Scan for the cell matching the given text and deliver its (X, Y) coordinate at center. 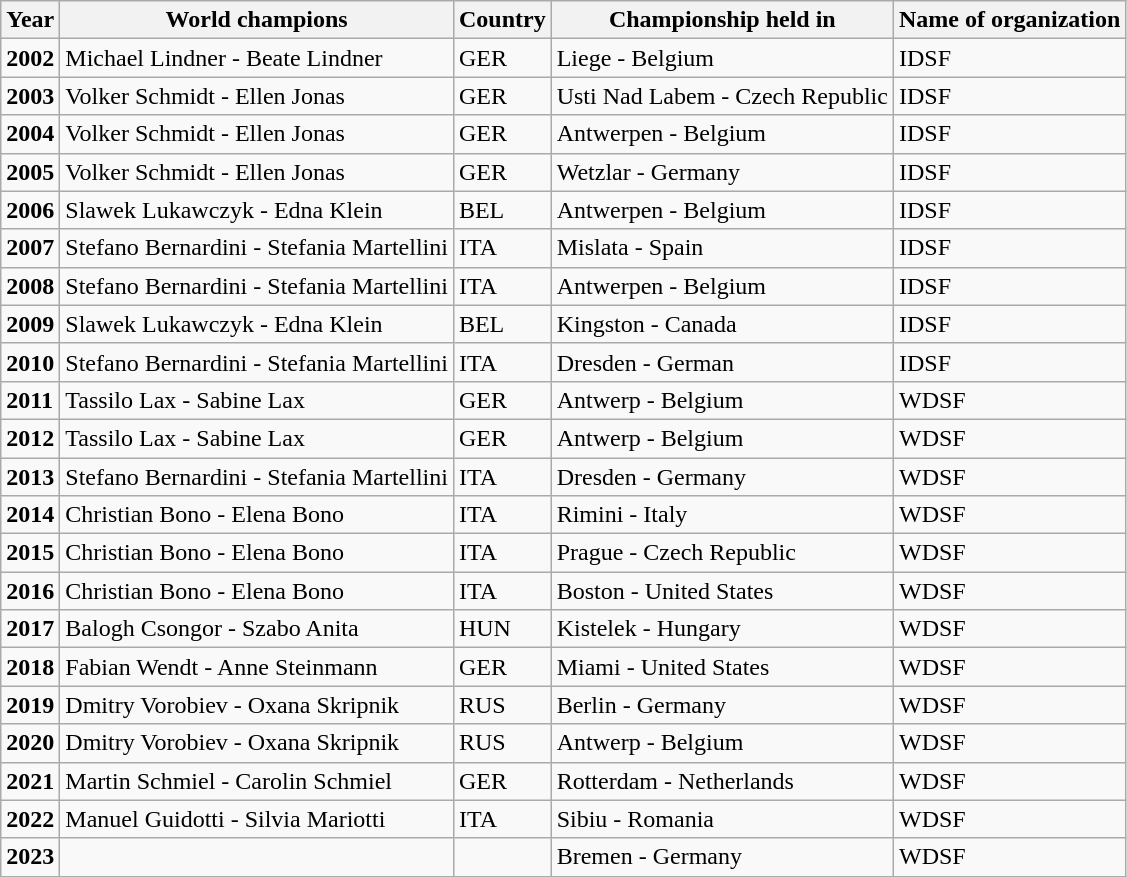
Country (502, 20)
2003 (30, 96)
Name of organization (1009, 20)
Usti Nad Labem - Czech Republic (722, 96)
HUN (502, 629)
Sibiu - Romania (722, 819)
2020 (30, 743)
Martin Schmiel - Carolin Schmiel (257, 781)
Prague - Czech Republic (722, 553)
2018 (30, 667)
2023 (30, 857)
Kingston - Canada (722, 324)
2002 (30, 58)
Fabian Wendt - Anne Steinmann (257, 667)
2022 (30, 819)
Dresden - Germany (722, 477)
2014 (30, 515)
World champions (257, 20)
2017 (30, 629)
Mislata - Spain (722, 248)
2013 (30, 477)
Year (30, 20)
2009 (30, 324)
2011 (30, 400)
Rimini - Italy (722, 515)
Manuel Guidotti - Silvia Mariotti (257, 819)
Boston - United States (722, 591)
Berlin - Germany (722, 705)
Rotterdam - Netherlands (722, 781)
2021 (30, 781)
Balogh Csongor - Szabo Anita (257, 629)
Michael Lindner - Beate Lindner (257, 58)
Wetzlar - Germany (722, 172)
Bremen - Germany (722, 857)
2007 (30, 248)
2015 (30, 553)
Championship held in (722, 20)
Dresden - German (722, 362)
2006 (30, 210)
2010 (30, 362)
2019 (30, 705)
2012 (30, 438)
2016 (30, 591)
Miami - United States (722, 667)
2004 (30, 134)
2008 (30, 286)
2005 (30, 172)
Kistelek - Hungary (722, 629)
Liege - Belgium (722, 58)
